From the cell containing the given text, extract its center point as (X, Y) coordinate. 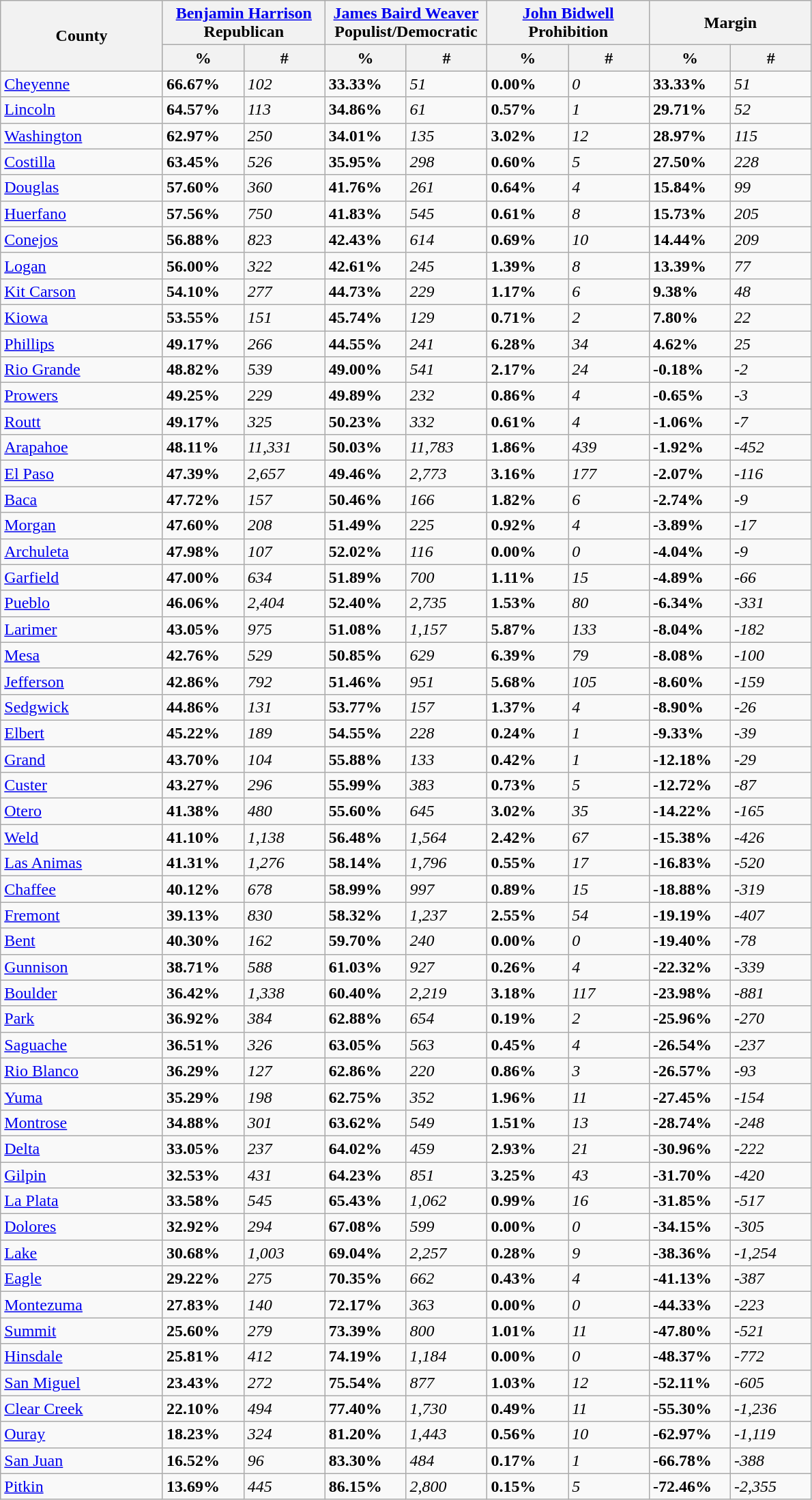
700 (446, 577)
27.50% (691, 162)
-1,119 (771, 1434)
44.55% (366, 343)
117 (609, 993)
-237 (771, 1045)
Elbert (82, 733)
198 (284, 1097)
34.01% (366, 136)
529 (284, 655)
1,443 (446, 1434)
325 (284, 422)
38.71% (203, 967)
23.43% (203, 1383)
208 (284, 525)
73.39% (366, 1331)
22.10% (203, 1409)
56.00% (203, 265)
975 (284, 629)
Conejos (82, 240)
54 (609, 915)
332 (446, 422)
Rio Grande (82, 370)
294 (284, 1227)
431 (284, 1174)
-3 (771, 396)
-426 (771, 837)
2,735 (446, 603)
177 (609, 474)
55.88% (366, 760)
50.46% (366, 500)
209 (771, 240)
Dolores (82, 1227)
140 (284, 1305)
54.10% (203, 291)
-248 (771, 1123)
-26.57% (691, 1071)
6.39% (528, 655)
-3.89% (691, 525)
-339 (771, 967)
1.11% (528, 577)
47.39% (203, 474)
San Juan (82, 1460)
-41.13% (691, 1279)
43.27% (203, 785)
-772 (771, 1357)
102 (284, 84)
Huerfano (82, 214)
Montezuma (82, 1305)
83.30% (366, 1460)
614 (446, 240)
52 (771, 110)
1,184 (446, 1357)
1.86% (528, 448)
0.49% (528, 1409)
62.97% (203, 136)
74.19% (366, 1357)
50.85% (366, 655)
277 (284, 291)
2.93% (528, 1149)
-28.74% (691, 1123)
60.40% (366, 993)
3 (609, 1071)
360 (284, 188)
225 (446, 525)
-93 (771, 1071)
-2.74% (691, 500)
1,338 (284, 993)
-48.37% (691, 1357)
33.05% (203, 1149)
42.86% (203, 681)
105 (609, 681)
-1.06% (691, 422)
Costilla (82, 162)
2,257 (446, 1253)
678 (284, 889)
13.69% (203, 1486)
-17 (771, 525)
48 (771, 291)
Montrose (82, 1123)
41.31% (203, 863)
-12.72% (691, 785)
Otero (82, 811)
47.00% (203, 577)
0.99% (528, 1201)
El Paso (82, 474)
0.26% (528, 967)
50.03% (366, 448)
1.37% (528, 707)
Weld (82, 837)
36.29% (203, 1071)
Cheyenne (82, 84)
3.16% (528, 474)
25.60% (203, 1331)
27.83% (203, 1305)
-1,254 (771, 1253)
107 (284, 551)
5.87% (528, 629)
Eagle (82, 1279)
851 (446, 1174)
0.45% (528, 1045)
480 (284, 811)
Baca (82, 500)
3.25% (528, 1174)
-78 (771, 941)
0.92% (528, 525)
16.52% (203, 1460)
-30.96% (691, 1149)
58.99% (366, 889)
64.57% (203, 110)
Yuma (82, 1097)
1,157 (446, 629)
-44.33% (691, 1305)
Delta (82, 1149)
0.56% (528, 1434)
301 (284, 1123)
-29 (771, 760)
Gunnison (82, 967)
2,773 (446, 474)
Custer (82, 785)
2,657 (284, 474)
Phillips (82, 343)
0.28% (528, 1253)
220 (446, 1071)
1.82% (528, 500)
412 (284, 1357)
52.40% (366, 603)
494 (284, 1409)
383 (446, 785)
51.46% (366, 681)
-23.98% (691, 993)
51.49% (366, 525)
927 (446, 967)
-520 (771, 863)
634 (284, 577)
45.22% (203, 733)
Hinsdale (82, 1357)
29.71% (691, 110)
9 (609, 1253)
1.01% (528, 1331)
241 (446, 343)
-26.54% (691, 1045)
151 (284, 317)
-100 (771, 655)
63.45% (203, 162)
Summit (82, 1331)
99 (771, 188)
Garfield (82, 577)
189 (284, 733)
6.28% (528, 343)
61.03% (366, 967)
Routt (82, 422)
43.70% (203, 760)
1.39% (528, 265)
-26 (771, 707)
1.51% (528, 1123)
11,331 (284, 448)
115 (771, 136)
44.73% (366, 291)
18.23% (203, 1434)
2,800 (446, 1486)
232 (446, 396)
35 (609, 811)
51.89% (366, 577)
42.61% (366, 265)
-6.34% (691, 603)
53.77% (366, 707)
Arapahoe (82, 448)
Fremont (82, 915)
322 (284, 265)
72.17% (366, 1305)
Pueblo (82, 603)
-154 (771, 1097)
-305 (771, 1227)
-18.88% (691, 889)
0.19% (528, 1019)
43 (609, 1174)
-8.08% (691, 655)
67 (609, 837)
-2.07% (691, 474)
45.74% (366, 317)
81.20% (366, 1434)
34 (609, 343)
800 (446, 1331)
47.98% (203, 551)
86.15% (366, 1486)
61 (446, 110)
830 (284, 915)
Chaffee (82, 889)
Gilpin (82, 1174)
7.80% (691, 317)
0.73% (528, 785)
Douglas (82, 188)
69.04% (366, 1253)
-31.70% (691, 1174)
4.62% (691, 343)
Ouray (82, 1434)
261 (446, 188)
439 (609, 448)
1.17% (528, 291)
1.96% (528, 1097)
14.44% (691, 240)
363 (446, 1305)
-7 (771, 422)
41.83% (366, 214)
-331 (771, 603)
16 (609, 1201)
13 (609, 1123)
1,276 (284, 863)
0.71% (528, 317)
645 (446, 811)
1,564 (446, 837)
250 (284, 136)
62.86% (366, 1071)
Las Animas (82, 863)
County (82, 35)
484 (446, 1460)
-14.22% (691, 811)
Washington (82, 136)
-16.83% (691, 863)
-87 (771, 785)
0.55% (528, 863)
951 (446, 681)
40.12% (203, 889)
53.55% (203, 317)
1,138 (284, 837)
9.38% (691, 291)
1,730 (446, 1409)
-159 (771, 681)
127 (284, 1071)
0.60% (528, 162)
877 (446, 1383)
129 (446, 317)
541 (446, 370)
266 (284, 343)
59.70% (366, 941)
-222 (771, 1149)
52.02% (366, 551)
Kit Carson (82, 291)
21 (609, 1149)
-1,236 (771, 1409)
44.86% (203, 707)
-34.15% (691, 1227)
823 (284, 240)
80 (609, 603)
-38.36% (691, 1253)
-55.30% (691, 1409)
0.64% (528, 188)
166 (446, 500)
Logan (82, 265)
11,783 (446, 448)
34.88% (203, 1123)
245 (446, 265)
0.15% (528, 1486)
1,003 (284, 1253)
Morgan (82, 525)
-223 (771, 1305)
33.58% (203, 1201)
75.54% (366, 1383)
32.53% (203, 1174)
2,219 (446, 993)
-182 (771, 629)
54.55% (366, 733)
-452 (771, 448)
-4.89% (691, 577)
549 (446, 1123)
79 (609, 655)
0.42% (528, 760)
539 (284, 370)
41.10% (203, 837)
32.92% (203, 1227)
104 (284, 760)
62.88% (366, 1019)
25.81% (203, 1357)
-27.45% (691, 1097)
28.97% (691, 136)
326 (284, 1045)
96 (284, 1460)
57.56% (203, 214)
750 (284, 214)
-72.46% (691, 1486)
35.95% (366, 162)
49.46% (366, 474)
296 (284, 785)
-19.19% (691, 915)
-2,355 (771, 1486)
Archuleta (82, 551)
-8.04% (691, 629)
17 (609, 863)
0.43% (528, 1279)
John BidwellProhibition (568, 23)
47.72% (203, 500)
67.08% (366, 1227)
563 (446, 1045)
-22.32% (691, 967)
39.13% (203, 915)
-15.38% (691, 837)
-39 (771, 733)
1,062 (446, 1201)
Benjamin HarrisonRepublican (244, 23)
Larimer (82, 629)
0.89% (528, 889)
50.23% (366, 422)
Lake (82, 1253)
Mesa (82, 655)
-52.11% (691, 1383)
629 (446, 655)
-116 (771, 474)
Pitkin (82, 1486)
Rio Blanco (82, 1071)
-4.04% (691, 551)
49.25% (203, 396)
64.23% (366, 1174)
Lincoln (82, 110)
599 (446, 1227)
2.55% (528, 915)
43.05% (203, 629)
-12.18% (691, 760)
135 (446, 136)
49.00% (366, 370)
131 (284, 707)
34.86% (366, 110)
41.38% (203, 811)
36.42% (203, 993)
65.43% (366, 1201)
La Plata (82, 1201)
58.32% (366, 915)
3.18% (528, 993)
47.60% (203, 525)
324 (284, 1434)
-8.90% (691, 707)
-62.97% (691, 1434)
Bent (82, 941)
279 (284, 1331)
35.29% (203, 1097)
272 (284, 1383)
64.02% (366, 1149)
-605 (771, 1383)
0.24% (528, 733)
Prowers (82, 396)
Kiowa (82, 317)
997 (446, 889)
24 (609, 370)
-165 (771, 811)
-9.33% (691, 733)
40.30% (203, 941)
Sedgwick (82, 707)
2,404 (284, 603)
70.35% (366, 1279)
Jefferson (82, 681)
792 (284, 681)
Grand (82, 760)
-387 (771, 1279)
654 (446, 1019)
237 (284, 1149)
162 (284, 941)
205 (771, 214)
-388 (771, 1460)
Park (82, 1019)
58.14% (366, 863)
48.11% (203, 448)
-25.96% (691, 1019)
42.43% (366, 240)
-517 (771, 1201)
-1.92% (691, 448)
Saguache (82, 1045)
-2 (771, 370)
275 (284, 1279)
526 (284, 162)
15.84% (691, 188)
0.57% (528, 110)
48.82% (203, 370)
1.53% (528, 603)
352 (446, 1097)
-319 (771, 889)
-0.65% (691, 396)
298 (446, 162)
445 (284, 1486)
66.67% (203, 84)
46.06% (203, 603)
-521 (771, 1331)
41.76% (366, 188)
-0.18% (691, 370)
42.76% (203, 655)
22 (771, 317)
36.92% (203, 1019)
2.17% (528, 370)
-270 (771, 1019)
113 (284, 110)
30.68% (203, 1253)
Boulder (82, 993)
459 (446, 1149)
116 (446, 551)
77.40% (366, 1409)
-881 (771, 993)
62.75% (366, 1097)
5.68% (528, 681)
2.42% (528, 837)
-66.78% (691, 1460)
25 (771, 343)
15.73% (691, 214)
0.17% (528, 1460)
1,237 (446, 915)
384 (284, 1019)
-31.85% (691, 1201)
13.39% (691, 265)
James Baird WeaverPopulist/Democratic (406, 23)
588 (284, 967)
662 (446, 1279)
51.08% (366, 629)
-47.80% (691, 1331)
63.62% (366, 1123)
-66 (771, 577)
1,796 (446, 863)
-8.60% (691, 681)
Clear Creek (82, 1409)
49.89% (366, 396)
1.03% (528, 1383)
63.05% (366, 1045)
36.51% (203, 1045)
-407 (771, 915)
240 (446, 941)
55.99% (366, 785)
77 (771, 265)
0.69% (528, 240)
Margin (731, 23)
56.48% (366, 837)
-19.40% (691, 941)
56.88% (203, 240)
29.22% (203, 1279)
-420 (771, 1174)
San Miguel (82, 1383)
55.60% (366, 811)
57.60% (203, 188)
